For the text-containing cell, return its midpoint in (x, y) coordinate format. 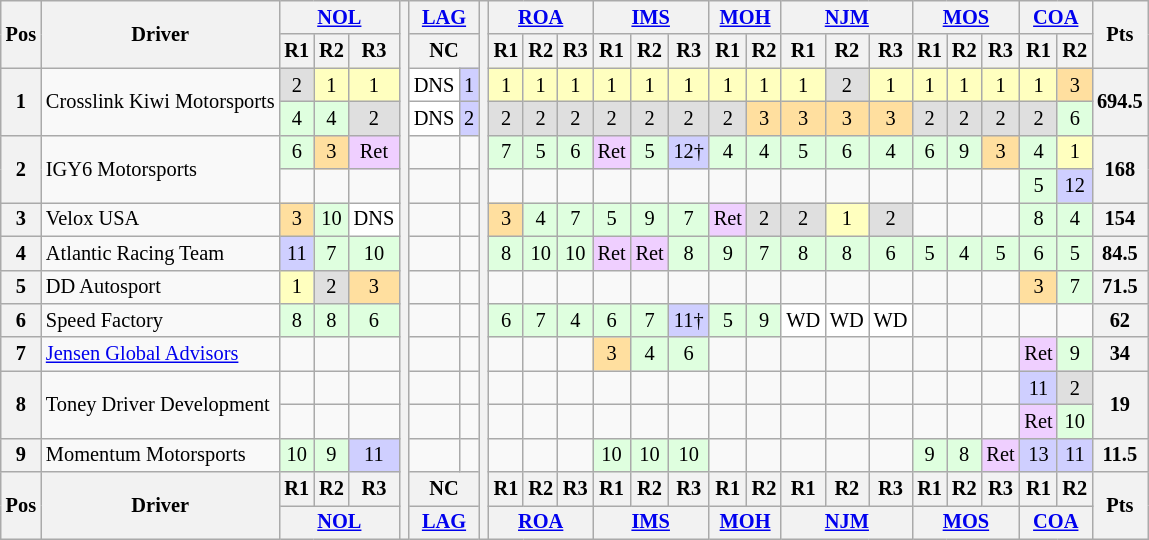
Crosslink Kiwi Motorsports (160, 102)
168 (1120, 168)
71.5 (1120, 287)
11† (689, 320)
11.5 (1120, 455)
Jensen Global Advisors (160, 354)
Speed Factory (160, 320)
Velox USA (160, 219)
Atlantic Racing Team (160, 253)
Momentum Motorsports (160, 455)
DD Autosport (160, 287)
154 (1120, 219)
12 (1074, 186)
19 (1120, 404)
694.5 (1120, 102)
Toney Driver Development (160, 404)
84.5 (1120, 253)
12† (689, 152)
34 (1120, 354)
13 (1038, 455)
IGY6 Motorsports (160, 168)
62 (1120, 320)
